For the text-containing cell, return its midpoint in (X, Y) coordinate format. 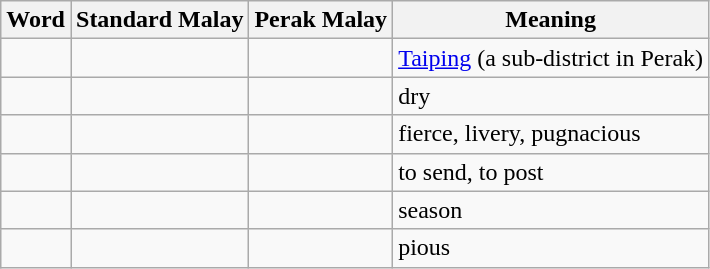
Standard Malay (159, 20)
to send, to post (551, 172)
fierce, livery, pugnacious (551, 134)
Taiping (a sub-district in Perak) (551, 58)
season (551, 210)
Meaning (551, 20)
Word (36, 20)
dry (551, 96)
pious (551, 248)
Perak Malay (321, 20)
